Return (x, y) of the center of cell containing provided text 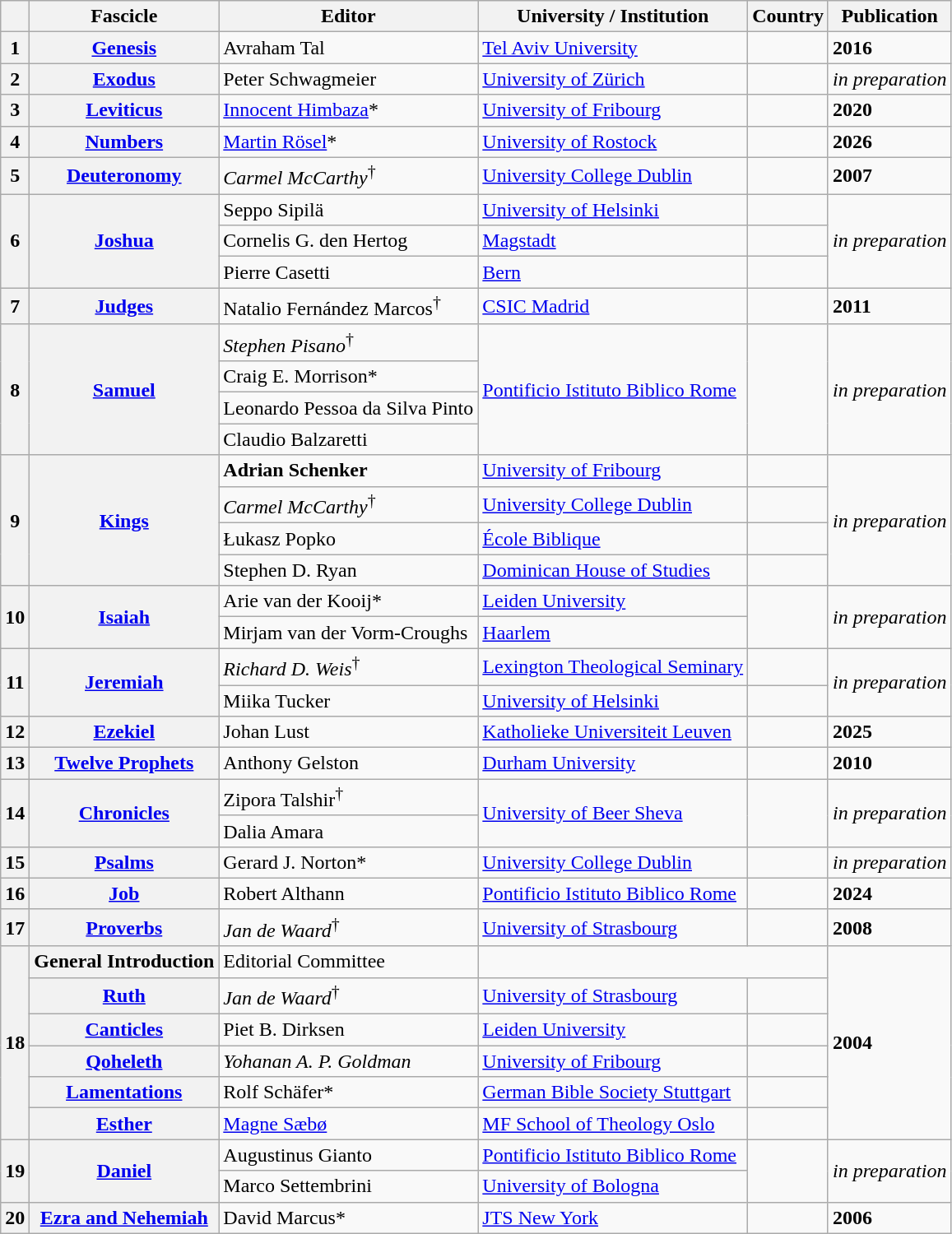
4 (15, 141)
Proverbs (124, 928)
University of Bologna (613, 1186)
Avraham Tal (349, 48)
Lamentations (124, 1093)
Martin Rösel* (349, 141)
Mirjam van der Vorm-Croughs (349, 633)
2004 (889, 1043)
6 (15, 241)
2007 (889, 176)
1 (15, 48)
Dalia Amara (349, 831)
13 (15, 763)
Editorial Committee (349, 962)
Leonardo Pessoa da Silva Pinto (349, 408)
2020 (889, 110)
École Biblique (613, 539)
15 (15, 862)
Seppo Sipilä (349, 210)
General Introduction (124, 962)
Anthony Gelston (349, 763)
16 (15, 893)
2025 (889, 732)
Isaiah (124, 617)
Chronicles (124, 813)
2010 (889, 763)
2016 (889, 48)
University of Rostock (613, 141)
Ezra and Nehemiah (124, 1218)
Pierre Casetti (349, 272)
2006 (889, 1218)
Samuel (124, 390)
Country (788, 16)
Yohanan A. P. Goldman (349, 1061)
Numbers (124, 141)
Stephen Pisano† (349, 342)
Daniel (124, 1171)
Miika Tucker (349, 701)
Joshua (124, 241)
University of Beer Sheva (613, 813)
Peter Schwagmeier (349, 79)
Arie van der Kooij* (349, 601)
Fascicle (124, 16)
Genesis (124, 48)
Gerard J. Norton* (349, 862)
University of Zürich (613, 79)
2011 (889, 306)
8 (15, 390)
Natalio Fernández Marcos† (349, 306)
MF School of Theology Oslo (613, 1124)
Tel Aviv University (613, 48)
11 (15, 683)
Kings (124, 520)
Canticles (124, 1030)
Job (124, 893)
Magstadt (613, 241)
Publication (889, 16)
Marco Settembrini (349, 1186)
Magne Sæbø (349, 1124)
Robert Althann (349, 893)
20 (15, 1218)
CSIC Madrid (613, 306)
Stephen D. Ryan (349, 570)
Jeremiah (124, 683)
18 (15, 1043)
Ruth (124, 995)
Esther (124, 1124)
Lexington Theological Seminary (613, 666)
2026 (889, 141)
University / Institution (613, 16)
2008 (889, 928)
Richard D. Weis† (349, 666)
9 (15, 520)
2024 (889, 893)
Claudio Balzaretti (349, 439)
3 (15, 110)
JTS New York (613, 1218)
Katholieke Universiteit Leuven (613, 732)
Johan Lust (349, 732)
David Marcus* (349, 1218)
17 (15, 928)
Leviticus (124, 110)
Qoheleth (124, 1061)
Editor (349, 16)
Bern (613, 272)
Psalms (124, 862)
Innocent Himbaza* (349, 110)
2 (15, 79)
Zipora Talshir† (349, 798)
7 (15, 306)
14 (15, 813)
Haarlem (613, 633)
Łukasz Popko (349, 539)
Deuteronomy (124, 176)
5 (15, 176)
Judges (124, 306)
Durham University (613, 763)
Rolf Schäfer* (349, 1093)
Piet B. Dirksen (349, 1030)
German Bible Society Stuttgart (613, 1093)
Cornelis G. den Hertog (349, 241)
Craig E. Morrison* (349, 377)
10 (15, 617)
12 (15, 732)
Twelve Prophets (124, 763)
Ezekiel (124, 732)
Adrian Schenker (349, 471)
19 (15, 1171)
Augustinus Gianto (349, 1155)
Exodus (124, 79)
Dominican House of Studies (613, 570)
